Output the [X, Y] coordinate of the center of the cell containing the given text.  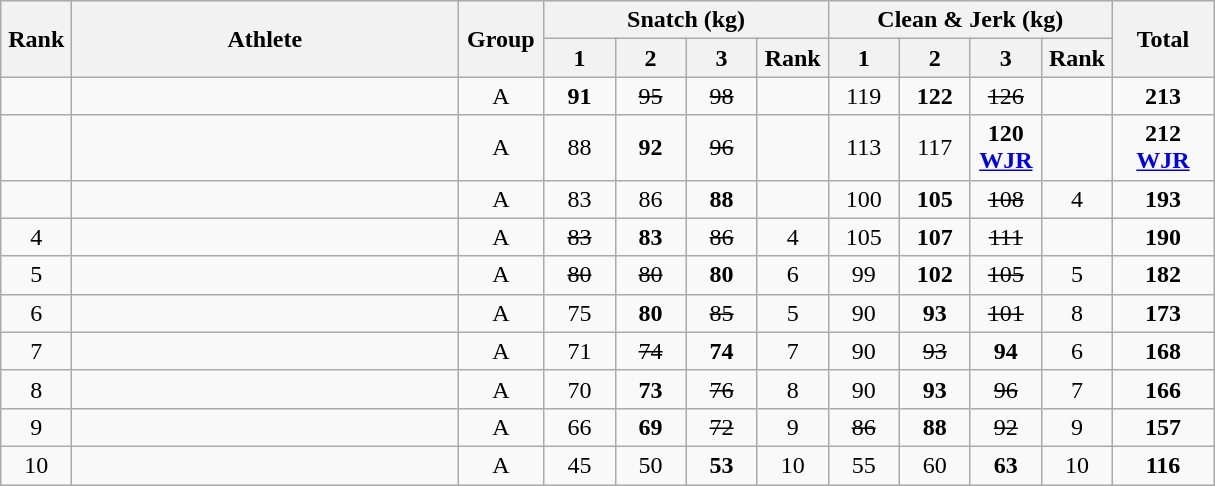
108 [1006, 199]
94 [1006, 351]
182 [1162, 275]
73 [650, 389]
72 [722, 427]
Total [1162, 39]
107 [934, 237]
119 [864, 96]
69 [650, 427]
101 [1006, 313]
126 [1006, 96]
193 [1162, 199]
117 [934, 148]
55 [864, 465]
Athlete [265, 39]
213 [1162, 96]
95 [650, 96]
Clean & Jerk (kg) [970, 20]
71 [580, 351]
66 [580, 427]
190 [1162, 237]
91 [580, 96]
50 [650, 465]
45 [580, 465]
166 [1162, 389]
173 [1162, 313]
98 [722, 96]
53 [722, 465]
122 [934, 96]
Snatch (kg) [686, 20]
113 [864, 148]
63 [1006, 465]
76 [722, 389]
111 [1006, 237]
85 [722, 313]
168 [1162, 351]
212WJR [1162, 148]
60 [934, 465]
157 [1162, 427]
Group [501, 39]
75 [580, 313]
99 [864, 275]
102 [934, 275]
120WJR [1006, 148]
70 [580, 389]
100 [864, 199]
116 [1162, 465]
